Return (x, y) of the center of cell containing provided text 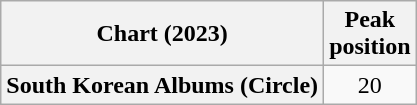
20 (370, 85)
South Korean Albums (Circle) (162, 85)
Chart (2023) (162, 34)
Peakposition (370, 34)
